Identify which cell holds the provided text, then report its [X, Y] central coordinate. 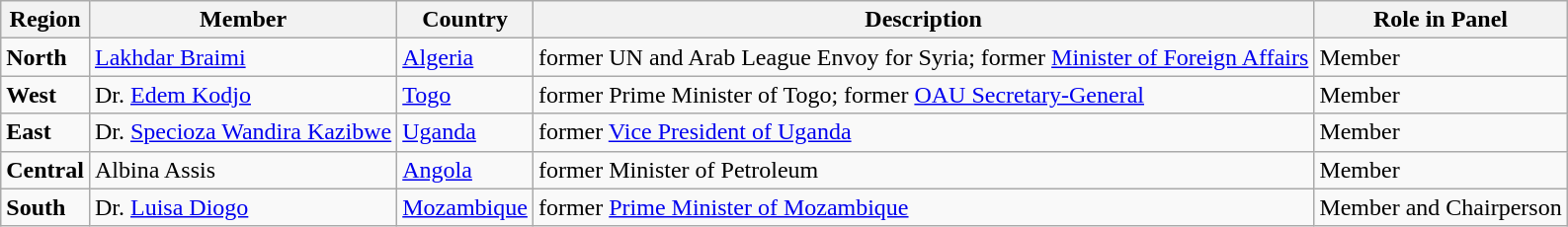
former Prime Minister of Mozambique [923, 207]
former Vice President of Uganda [923, 132]
North [45, 57]
Dr. Edem Kodjo [243, 95]
Dr. Luisa Diogo [243, 207]
former Minister of Petroleum [923, 170]
Uganda [465, 132]
South [45, 207]
Albina Assis [243, 170]
Lakhdar Braimi [243, 57]
Mozambique [465, 207]
Description [923, 20]
Role in Panel [1441, 20]
former UN and Arab League Envoy for Syria; former Minister of Foreign Affairs [923, 57]
Central [45, 170]
Togo [465, 95]
Angola [465, 170]
Country [465, 20]
Algeria [465, 57]
East [45, 132]
Member and Chairperson [1441, 207]
Region [45, 20]
West [45, 95]
former Prime Minister of Togo; former OAU Secretary-General [923, 95]
Dr. Specioza Wandira Kazibwe [243, 132]
